From the cell containing the given text, extract its center point as [X, Y] coordinate. 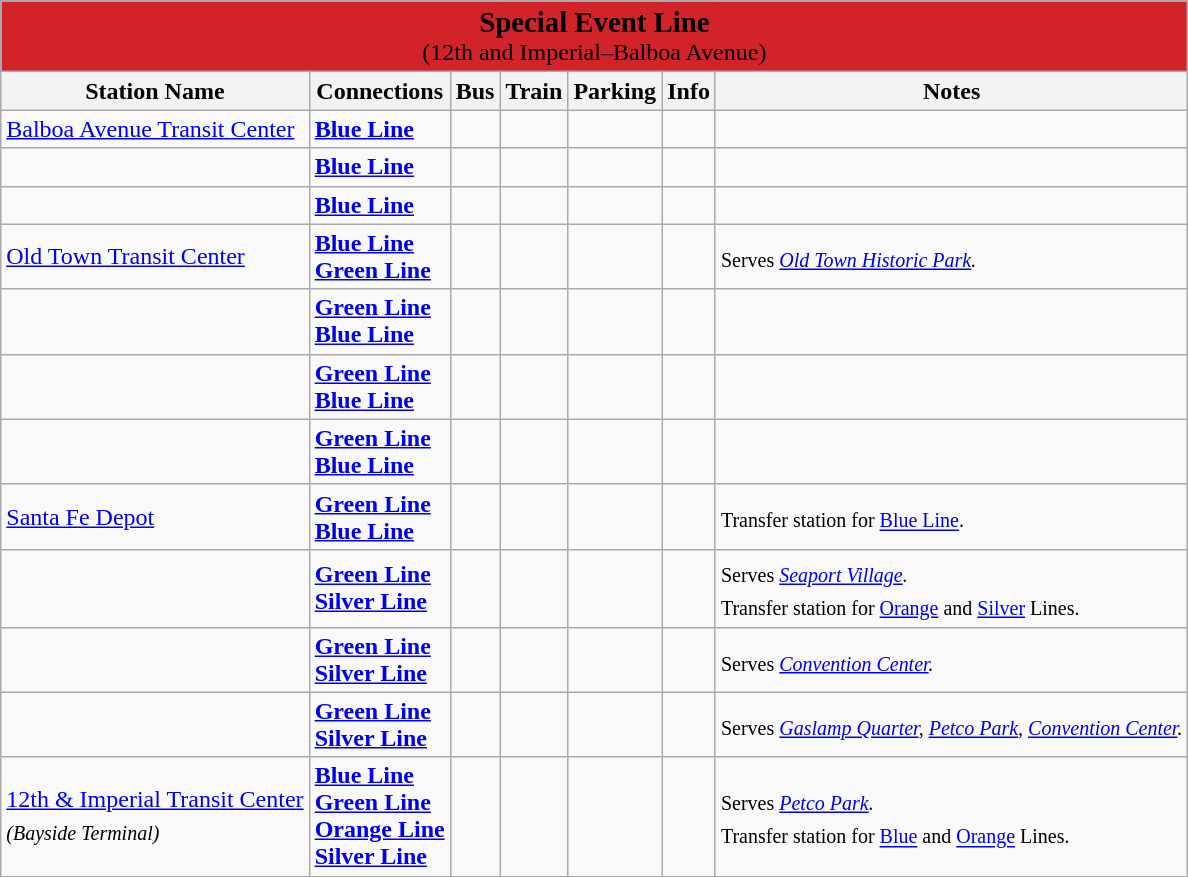
Blue Line Green Line [380, 256]
Old Town Transit Center [155, 256]
Santa Fe Depot [155, 516]
Station Name [155, 91]
Blue Line Green Line Orange Line Silver Line [380, 816]
Serves Petco Park. Transfer station for Blue and Orange Lines. [952, 816]
Serves Convention Center. [952, 660]
Info [689, 91]
Notes [952, 91]
Transfer station for Blue Line. [952, 516]
Bus [475, 91]
Serves Gaslamp Quarter, Petco Park, Convention Center. [952, 724]
Connections [380, 91]
Balboa Avenue Transit Center [155, 129]
Train [534, 91]
Serves Old Town Historic Park. [952, 256]
Parking [615, 91]
Serves Seaport Village.Transfer station for Orange and Silver Lines. [952, 588]
12th & Imperial Transit Center (Bayside Terminal) [155, 816]
Special Event Line (12th and Imperial–Balboa Avenue) [594, 36]
